Return the (X, Y) coordinate for the center point of the cell that contains the specified text.  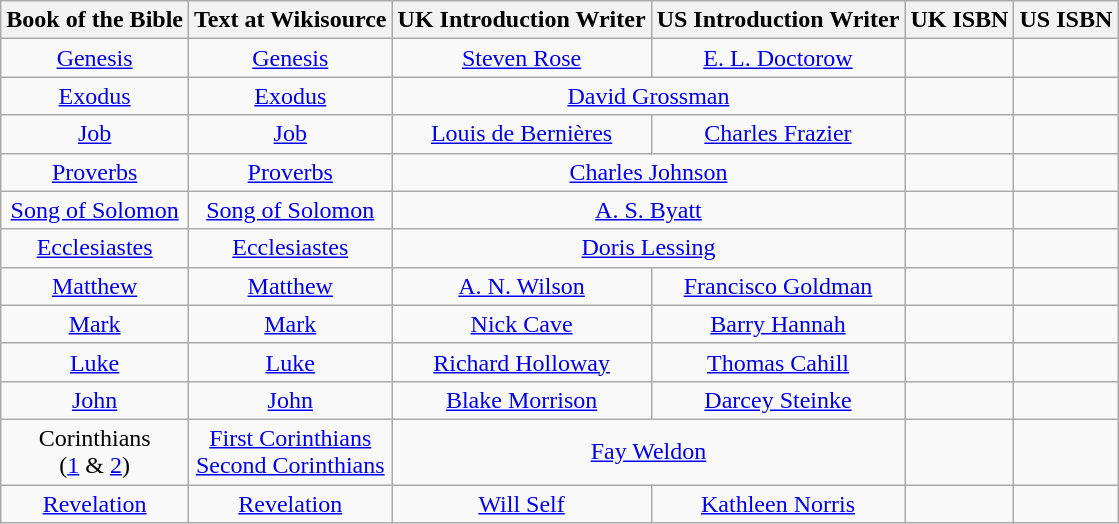
UK Introduction Writer (522, 20)
Doris Lessing (648, 248)
First Corinthians Second Corinthians (291, 452)
Steven Rose (522, 58)
Darcey Steinke (778, 400)
Kathleen Norris (778, 503)
Barry Hannah (778, 324)
Richard Holloway (522, 362)
Francisco Goldman (778, 286)
Corinthians (1 & 2) (95, 452)
Blake Morrison (522, 400)
Charles Johnson (648, 172)
A. N. Wilson (522, 286)
Nick Cave (522, 324)
US ISBN (1066, 20)
Charles Frazier (778, 134)
Text at Wikisource (291, 20)
Fay Weldon (648, 452)
E. L. Doctorow (778, 58)
UK ISBN (960, 20)
Thomas Cahill (778, 362)
A. S. Byatt (648, 210)
Book of the Bible (95, 20)
David Grossman (648, 96)
Louis de Bernières (522, 134)
Will Self (522, 503)
US Introduction Writer (778, 20)
